Locate the cell with the specified text and output its (X, Y) center coordinate. 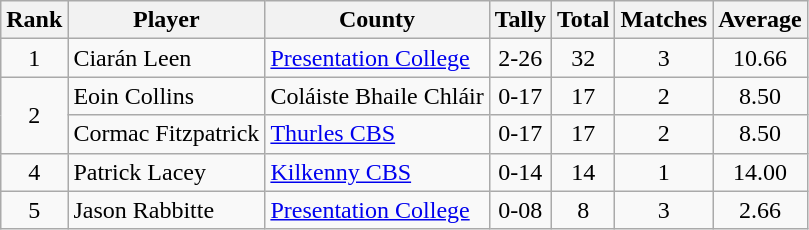
Coláiste Bhaile Chláir (377, 96)
Tally (520, 20)
32 (583, 58)
Rank (34, 20)
4 (34, 172)
0-14 (520, 172)
Total (583, 20)
0-08 (520, 210)
2.66 (760, 210)
5 (34, 210)
County (377, 20)
Eoin Collins (166, 96)
Player (166, 20)
2-26 (520, 58)
Jason Rabbitte (166, 210)
8 (583, 210)
14.00 (760, 172)
Thurles CBS (377, 134)
Cormac Fitzpatrick (166, 134)
Ciarán Leen (166, 58)
14 (583, 172)
Patrick Lacey (166, 172)
Matches (664, 20)
Kilkenny CBS (377, 172)
10.66 (760, 58)
Average (760, 20)
